Return the (x, y) coordinate for the center point of the cell that contains the specified text.  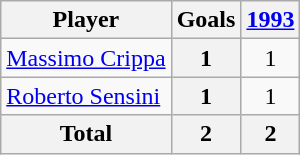
Goals (206, 20)
Massimo Crippa (86, 58)
Roberto Sensini (86, 96)
Total (86, 134)
Player (86, 20)
1993 (270, 20)
